Find where the given text appears and provide that cell's center as (X, Y) coordinate. 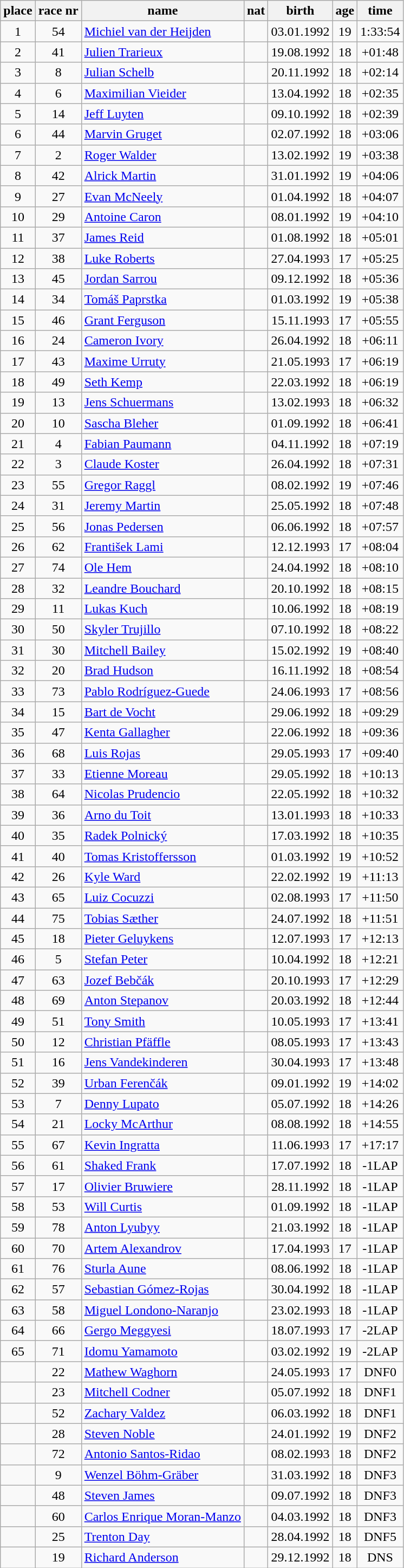
+08:15 (380, 588)
Arno du Toit (162, 815)
+09:40 (380, 753)
Sascha Bleher (162, 423)
07.10.1992 (300, 630)
Jeff Luyten (162, 114)
18.07.1993 (300, 1331)
+14:26 (380, 1104)
Grant Ferguson (162, 320)
+08:04 (380, 547)
+07:46 (380, 485)
17.03.1992 (300, 835)
Anton Stepanov (162, 1001)
74 (58, 567)
Luis Rojas (162, 753)
09.07.1992 (300, 1495)
69 (58, 1001)
+10:32 (380, 794)
09.10.1992 (300, 114)
Miguel Londono-Naranjo (162, 1310)
10.05.1993 (300, 1021)
12.12.1993 (300, 547)
+14:55 (380, 1124)
+10:52 (380, 856)
04.03.1992 (300, 1516)
+08:22 (380, 630)
13.01.1993 (300, 815)
Jozef Bebčák (162, 980)
24.05.1993 (300, 1372)
Tobias Sæther (162, 918)
+12:44 (380, 1001)
+13:41 (380, 1021)
29.05.1992 (300, 774)
DNS (380, 1557)
1 (18, 31)
Denny Lupato (162, 1104)
nat (256, 11)
06.03.1992 (300, 1413)
Pablo Rodríguez-Guede (162, 691)
22.06.1992 (300, 733)
+05:36 (380, 279)
24.07.1992 (300, 918)
Antonio Santos-Ridao (162, 1454)
Tomáš Paprstka (162, 300)
09.01.1992 (300, 1083)
15.11.1993 (300, 320)
19.08.1992 (300, 52)
Mathew Waghorn (162, 1372)
Kyle Ward (162, 877)
Pieter Geluykens (162, 939)
31.03.1992 (300, 1475)
Gergo Meggyesi (162, 1331)
Christian Pfäffle (162, 1042)
+12:29 (380, 980)
+05:25 (380, 258)
73 (58, 691)
30.04.1992 (300, 1290)
Will Curtis (162, 1207)
name (162, 11)
+03:06 (380, 134)
Jonas Pedersen (162, 526)
+01:48 (380, 52)
78 (58, 1227)
+07:19 (380, 444)
+09:29 (380, 712)
16.11.1992 (300, 671)
70 (58, 1248)
21.05.1993 (300, 361)
30.04.1993 (300, 1062)
68 (58, 753)
Sebastian Gómez-Rojas (162, 1290)
Claude Koster (162, 464)
+04:10 (380, 217)
08.05.1993 (300, 1042)
+09:36 (380, 733)
place (18, 11)
24.06.1993 (300, 691)
Ole Hem (162, 567)
Jens Vandekinderen (162, 1062)
Marvin Gruget (162, 134)
Trenton Day (162, 1537)
Mitchell Bailey (162, 650)
08.06.1992 (300, 1269)
+13:48 (380, 1062)
James Reid (162, 237)
22.05.1992 (300, 794)
+06:41 (380, 423)
17.07.1992 (300, 1165)
Skyler Trujillo (162, 630)
71 (58, 1351)
10.04.1992 (300, 960)
75 (58, 918)
Olivier Bruwiere (162, 1186)
03.02.1992 (300, 1351)
+08:40 (380, 650)
+17:17 (380, 1145)
+04:07 (380, 196)
Roger Walder (162, 155)
+13:43 (380, 1042)
Richard Anderson (162, 1557)
10.06.1992 (300, 609)
22.03.1992 (300, 382)
29.05.1993 (300, 753)
Brad Hudson (162, 671)
Luiz Cocuzzi (162, 897)
+05:38 (380, 300)
02.07.1992 (300, 134)
DNF5 (380, 1537)
22.02.1992 (300, 877)
15.02.1992 (300, 650)
27.04.1993 (300, 258)
+08:56 (380, 691)
Nicolas Prudencio (162, 794)
24.04.1992 (300, 567)
Maxime Urruty (162, 361)
04.11.1992 (300, 444)
Steven Noble (162, 1434)
Antoine Caron (162, 217)
12.07.1993 (300, 939)
birth (300, 11)
Evan McNeely (162, 196)
09.12.1992 (300, 279)
24.01.1992 (300, 1434)
+08:19 (380, 609)
Julien Trarieux (162, 52)
25.05.1992 (300, 506)
+05:55 (380, 320)
+11:13 (380, 877)
+12:13 (380, 939)
Idomu Yamamoto (162, 1351)
Cameron Ivory (162, 341)
+10:35 (380, 835)
Jordan Sarrou (162, 279)
29.06.1992 (300, 712)
1:33:54 (380, 31)
+02:14 (380, 73)
+10:33 (380, 815)
Zachary Valdez (162, 1413)
Stefan Peter (162, 960)
08.01.1992 (300, 217)
Carlos Enrique Moran-Manzo (162, 1516)
08.08.1992 (300, 1124)
Sturla Aune (162, 1269)
20.11.1992 (300, 73)
Tomas Kristoffersson (162, 856)
age (345, 11)
+02:35 (380, 93)
time (380, 11)
20.03.1992 (300, 1001)
Luke Roberts (162, 258)
Leandre Bouchard (162, 588)
+02:39 (380, 114)
+05:01 (380, 237)
Bart de Vocht (162, 712)
Kenta Gallagher (162, 733)
+08:54 (380, 671)
+07:31 (380, 464)
Artem Alexandrov (162, 1248)
20.10.1992 (300, 588)
59 (18, 1227)
+03:38 (380, 155)
29.12.1992 (300, 1557)
11.06.1993 (300, 1145)
28.11.1992 (300, 1186)
+12:21 (380, 960)
Maximilian Vieider (162, 93)
31.01.1992 (300, 176)
67 (58, 1145)
Fabian Paumann (162, 444)
Kevin Ingratta (162, 1145)
72 (58, 1454)
+06:11 (380, 341)
21.03.1992 (300, 1227)
Mitchell Codner (162, 1392)
08.02.1992 (300, 485)
Lukas Kuch (162, 609)
03.01.1992 (300, 31)
23.02.1993 (300, 1310)
06.06.1992 (300, 526)
+07:57 (380, 526)
Etienne Moreau (162, 774)
Gregor Raggl (162, 485)
17.04.1993 (300, 1248)
66 (58, 1331)
Jeremy Martin (162, 506)
08.02.1993 (300, 1454)
02.08.1993 (300, 897)
Locky McArthur (162, 1124)
+10:13 (380, 774)
+11:51 (380, 918)
Seth Kemp (162, 382)
Alrick Martin (162, 176)
28.04.1992 (300, 1537)
+11:50 (380, 897)
01.08.1992 (300, 237)
Steven James (162, 1495)
+06:32 (380, 403)
Wenzel Böhm-Gräber (162, 1475)
Shaked Frank (162, 1165)
20.10.1993 (300, 980)
13.04.1992 (300, 93)
Urban Ferenčák (162, 1083)
Michiel van der Heijden (162, 31)
František Lami (162, 547)
race nr (58, 11)
+07:48 (380, 506)
+08:10 (380, 567)
13.02.1992 (300, 155)
Radek Polnický (162, 835)
76 (58, 1269)
13.02.1993 (300, 403)
Anton Lyubyy (162, 1227)
+04:06 (380, 176)
Jens Schuermans (162, 403)
DNF0 (380, 1372)
Julian Schelb (162, 73)
01.04.1992 (300, 196)
+14:02 (380, 1083)
Tony Smith (162, 1021)
